Locate the cell with the specified text and output its [x, y] center coordinate. 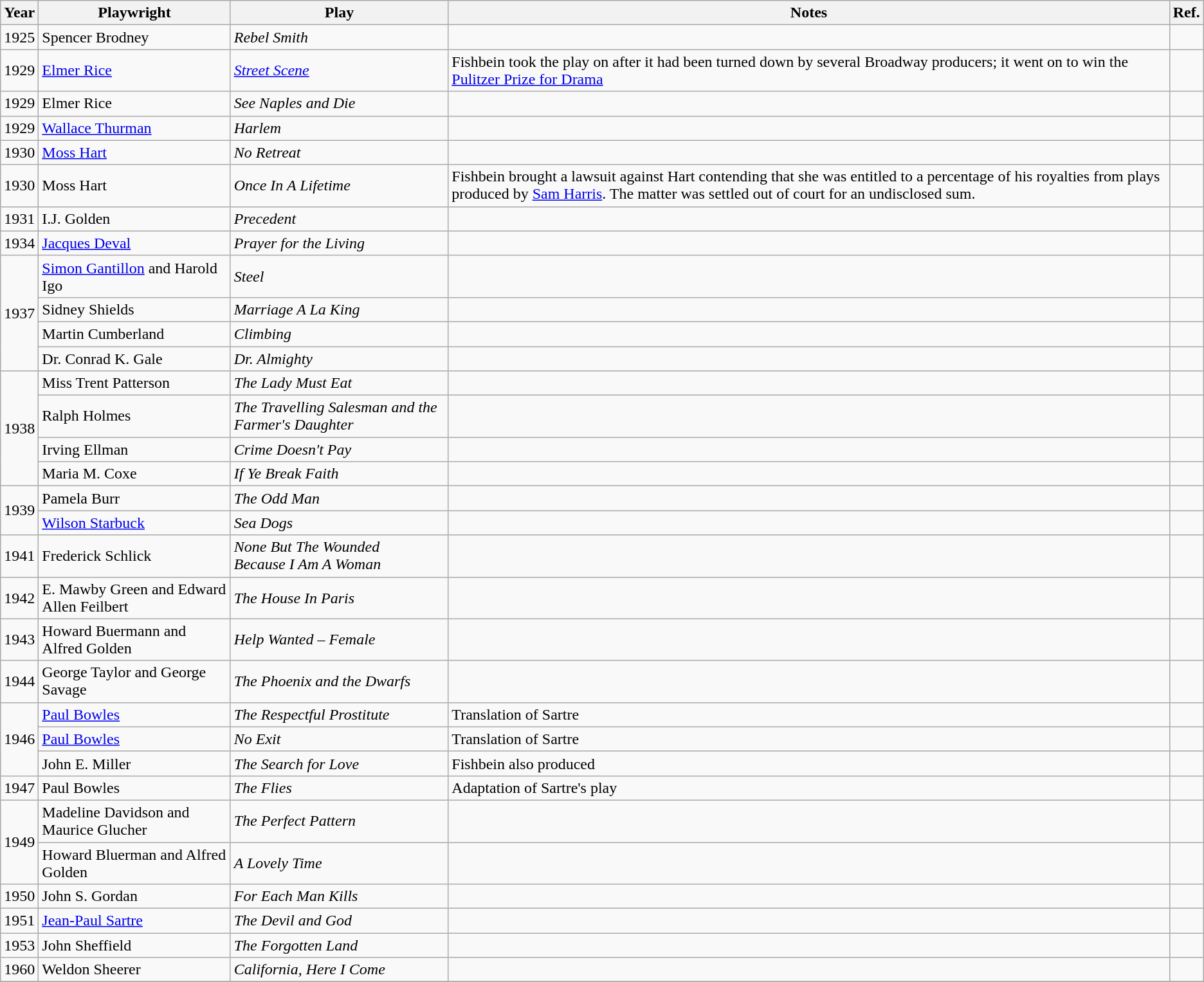
The Perfect Pattern [340, 821]
Dr. Conrad K. Gale [134, 358]
Miss Trent Patterson [134, 383]
Year [19, 13]
1951 [19, 921]
Playwright [134, 13]
Marriage A La King [340, 309]
Ref. [1186, 13]
The Flies [340, 788]
Sidney Shields [134, 309]
1949 [19, 842]
Wilson Starbuck [134, 523]
1950 [19, 896]
1946 [19, 739]
Wallace Thurman [134, 128]
Notes [809, 13]
Howard Buermann and Alfred Golden [134, 639]
John Sheffield [134, 945]
A Lovely Time [340, 863]
Harlem [340, 128]
The Devil and God [340, 921]
Spencer Brodney [134, 37]
John S. Gordan [134, 896]
E. Mawby Green and Edward Allen Feilbert [134, 598]
Ralph Holmes [134, 417]
The Lady Must Eat [340, 383]
The Phoenix and the Dwarfs [340, 682]
Once In A Lifetime [340, 185]
No Retreat [340, 152]
Fishbein took the play on after it had been turned down by several Broadway producers; it went on to win the Pulitzer Prize for Drama [809, 71]
Irving Ellman [134, 450]
1931 [19, 219]
No Exit [340, 739]
Howard Bluerman and Alfred Golden [134, 863]
Pamela Burr [134, 498]
Rebel Smith [340, 37]
John E. Miller [134, 763]
I.J. Golden [134, 219]
Precedent [340, 219]
Simon Gantillon and Harold Igo [134, 277]
Dr. Almighty [340, 358]
1934 [19, 243]
California, Here I Come [340, 970]
Prayer for the Living [340, 243]
The Respectful Prostitute [340, 714]
Steel [340, 277]
1947 [19, 788]
1944 [19, 682]
Sea Dogs [340, 523]
1941 [19, 556]
1953 [19, 945]
Frederick Schlick [134, 556]
For Each Man Kills [340, 896]
Help Wanted – Female [340, 639]
Adaptation of Sartre's play [809, 788]
1960 [19, 970]
1925 [19, 37]
Jacques Deval [134, 243]
1943 [19, 639]
Play [340, 13]
None But The WoundedBecause I Am A Woman [340, 556]
Maria M. Coxe [134, 474]
George Taylor and George Savage [134, 682]
Madeline Davidson and Maurice Glucher [134, 821]
See Naples and Die [340, 104]
1938 [19, 428]
If Ye Break Faith [340, 474]
Martin Cumberland [134, 334]
The Search for Love [340, 763]
The Forgotten Land [340, 945]
1939 [19, 511]
Jean-Paul Sartre [134, 921]
Weldon Sheerer [134, 970]
The Odd Man [340, 498]
The House In Paris [340, 598]
Crime Doesn't Pay [340, 450]
Climbing [340, 334]
The Travelling Salesman and the Farmer's Daughter [340, 417]
1937 [19, 313]
1942 [19, 598]
Street Scene [340, 71]
Fishbein also produced [809, 763]
